Extract the [X, Y] coordinate from the center of the cell holding the provided text.  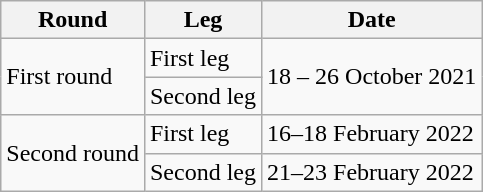
Date [372, 20]
Second round [73, 153]
21–23 February 2022 [372, 172]
Round [73, 20]
First round [73, 77]
Leg [202, 20]
18 – 26 October 2021 [372, 77]
16–18 February 2022 [372, 134]
